Capture the cell that displays the provided text and extract its [X, Y] central coordinate. 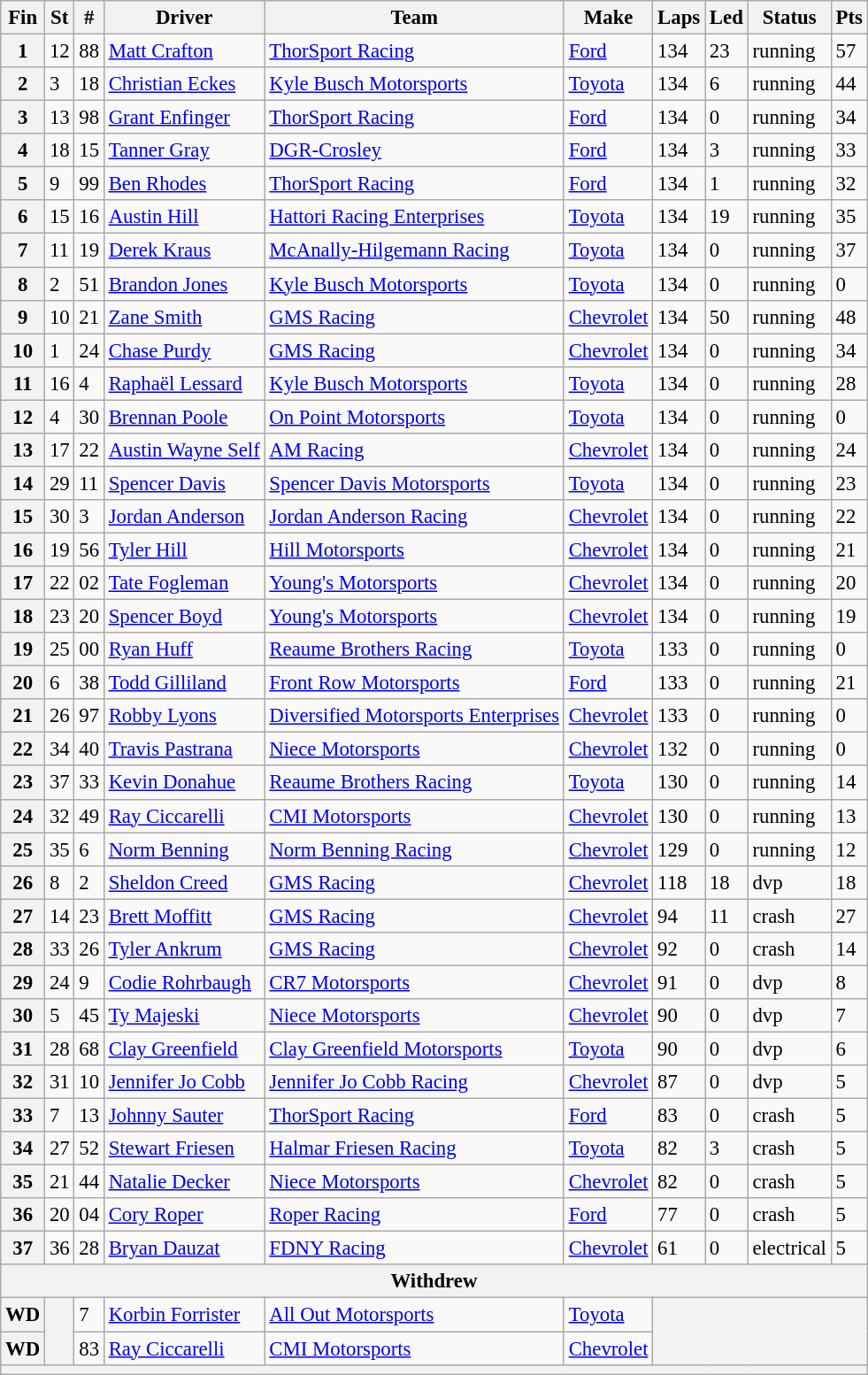
Tyler Ankrum [184, 949]
Pts [849, 18]
Derek Kraus [184, 250]
61 [680, 1248]
Clay Greenfield Motorsports [414, 1049]
Cory Roper [184, 1215]
94 [680, 916]
Raphaël Lessard [184, 383]
St [60, 18]
Grant Enfinger [184, 118]
Spencer Boyd [184, 617]
Diversified Motorsports Enterprises [414, 716]
Tanner Gray [184, 150]
Ryan Huff [184, 649]
Codie Rohrbaugh [184, 982]
Ben Rhodes [184, 184]
CR7 Motorsports [414, 982]
40 [88, 749]
Stewart Friesen [184, 1148]
98 [88, 118]
Norm Benning Racing [414, 849]
Hattori Racing Enterprises [414, 217]
Clay Greenfield [184, 1049]
57 [849, 51]
129 [680, 849]
Korbin Forrister [184, 1315]
132 [680, 749]
Ty Majeski [184, 1016]
Roper Racing [414, 1215]
Brett Moffitt [184, 916]
Robby Lyons [184, 716]
Hill Motorsports [414, 549]
48 [849, 317]
00 [88, 649]
Natalie Decker [184, 1182]
Zane Smith [184, 317]
Front Row Motorsports [414, 683]
Matt Crafton [184, 51]
88 [88, 51]
02 [88, 583]
Norm Benning [184, 849]
Brennan Poole [184, 417]
Status [789, 18]
Kevin Donahue [184, 783]
FDNY Racing [414, 1248]
Laps [680, 18]
Spencer Davis Motorsports [414, 483]
Team [414, 18]
77 [680, 1215]
45 [88, 1016]
Tyler Hill [184, 549]
Todd Gilliland [184, 683]
electrical [789, 1248]
DGR-Crosley [414, 150]
56 [88, 549]
Fin [23, 18]
87 [680, 1082]
Spencer Davis [184, 483]
Jennifer Jo Cobb Racing [414, 1082]
Jennifer Jo Cobb [184, 1082]
50 [727, 317]
Make [608, 18]
Johnny Sauter [184, 1116]
91 [680, 982]
Halmar Friesen Racing [414, 1148]
49 [88, 816]
Led [727, 18]
On Point Motorsports [414, 417]
Austin Wayne Self [184, 450]
Chase Purdy [184, 350]
118 [680, 882]
Tate Fogleman [184, 583]
Austin Hill [184, 217]
99 [88, 184]
38 [88, 683]
92 [680, 949]
04 [88, 1215]
97 [88, 716]
Jordan Anderson [184, 517]
Bryan Dauzat [184, 1248]
Travis Pastrana [184, 749]
Brandon Jones [184, 284]
All Out Motorsports [414, 1315]
68 [88, 1049]
Driver [184, 18]
52 [88, 1148]
Christian Eckes [184, 84]
51 [88, 284]
Sheldon Creed [184, 882]
Jordan Anderson Racing [414, 517]
McAnally-Hilgemann Racing [414, 250]
Withdrew [434, 1282]
# [88, 18]
AM Racing [414, 450]
